From the cell containing the given text, extract its center point as (X, Y) coordinate. 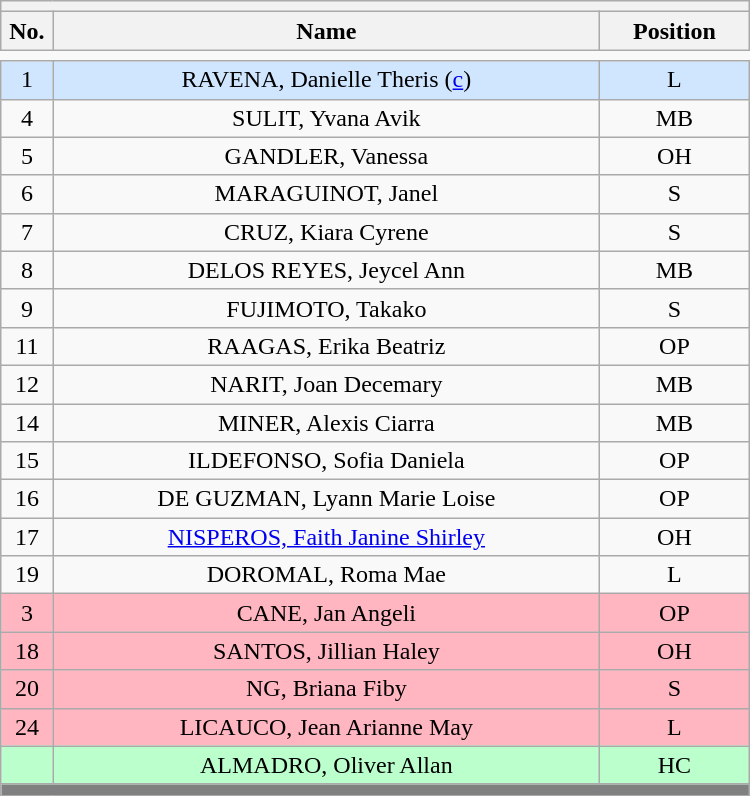
RAVENA, Danielle Theris (c) (326, 80)
24 (27, 727)
DELOS REYES, Jeycel Ann (326, 270)
11 (27, 346)
4 (27, 118)
MINER, Alexis Ciarra (326, 423)
14 (27, 423)
19 (27, 575)
18 (27, 651)
LICAUCO, Jean Arianne May (326, 727)
CANE, Jan Angeli (326, 613)
9 (27, 308)
3 (27, 613)
7 (27, 232)
ALMADRO, Oliver Allan (326, 765)
DE GUZMAN, Lyann Marie Loise (326, 499)
12 (27, 384)
17 (27, 537)
5 (27, 156)
SANTOS, Jillian Haley (326, 651)
6 (27, 194)
MARAGUINOT, Janel (326, 194)
ILDEFONSO, Sofia Daniela (326, 461)
DOROMAL, Roma Mae (326, 575)
1 (27, 80)
SULIT, Yvana Avik (326, 118)
No. (27, 31)
CRUZ, Kiara Cyrene (326, 232)
NG, Briana Fiby (326, 689)
16 (27, 499)
15 (27, 461)
20 (27, 689)
NARIT, Joan Decemary (326, 384)
Position (675, 31)
HC (675, 765)
8 (27, 270)
Name (326, 31)
GANDLER, Vanessa (326, 156)
NISPEROS, Faith Janine Shirley (326, 537)
FUJIMOTO, Takako (326, 308)
RAAGAS, Erika Beatriz (326, 346)
